Search for the cell housing the specified text and yield its [x, y] center coordinate. 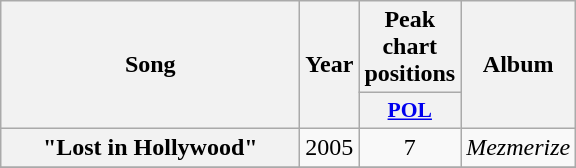
Song [150, 65]
Peak chart positions [410, 47]
Year [330, 65]
2005 [330, 147]
"Lost in Hollywood" [150, 147]
POL [410, 111]
Album [518, 65]
7 [410, 147]
Mezmerize [518, 147]
